Determine the [X, Y] coordinate at the center of the cell enclosing the given text.  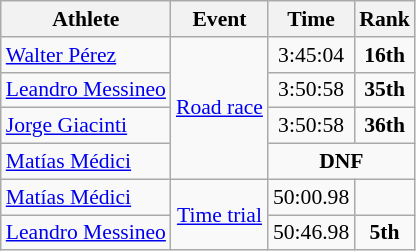
3:45:04 [311, 55]
Jorge Giacinti [86, 126]
50:46.98 [311, 233]
Rank [384, 19]
50:00.98 [311, 197]
Time [311, 19]
Walter Pérez [86, 55]
Athlete [86, 19]
36th [384, 126]
Time trial [220, 214]
35th [384, 90]
5th [384, 233]
Road race [220, 108]
16th [384, 55]
DNF [342, 162]
Event [220, 19]
